Provide the [X, Y] coordinate of the cell's center where the given text is located.  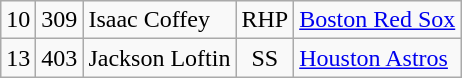
10 [18, 20]
13 [18, 58]
Houston Astros [378, 58]
Jackson Loftin [160, 58]
Boston Red Sox [378, 20]
SS [265, 58]
403 [60, 58]
Isaac Coffey [160, 20]
309 [60, 20]
RHP [265, 20]
